Pinpoint the cell where the given text exists, returning its (X, Y) midpoint coordinate. 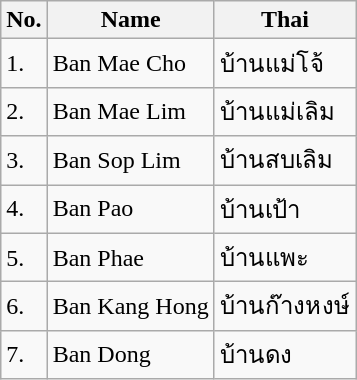
6. (24, 306)
7. (24, 354)
Ban Phae (130, 258)
บ้านดง (285, 354)
บ้านแพะ (285, 258)
Ban Pao (130, 208)
บ้านแม่เลิม (285, 112)
Ban Kang Hong (130, 306)
Thai (285, 20)
Ban Sop Lim (130, 160)
Ban Mae Lim (130, 112)
บ้านเป้า (285, 208)
บ้านสบเลิม (285, 160)
4. (24, 208)
Ban Dong (130, 354)
Name (130, 20)
บ้านแม่โจ้ (285, 64)
บ้านก๊างหงษ์ (285, 306)
Ban Mae Cho (130, 64)
1. (24, 64)
2. (24, 112)
5. (24, 258)
No. (24, 20)
3. (24, 160)
